Locate the cell with the specified text and output its [x, y] center coordinate. 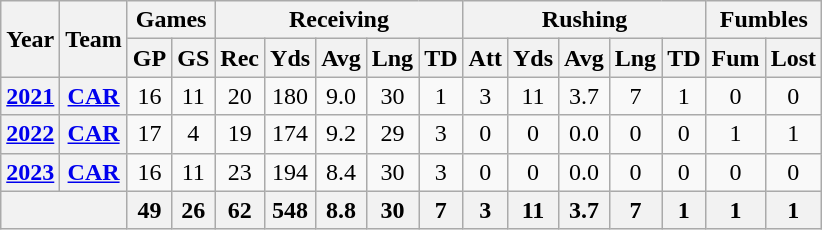
Year [30, 39]
9.0 [342, 96]
4 [194, 134]
Receiving [339, 20]
174 [290, 134]
Team [94, 39]
20 [240, 96]
26 [194, 210]
23 [240, 172]
GS [194, 58]
Fum [736, 58]
29 [392, 134]
9.2 [342, 134]
8.4 [342, 172]
Lost [793, 58]
194 [290, 172]
Att [485, 58]
Rec [240, 58]
8.8 [342, 210]
Fumbles [764, 20]
2021 [30, 96]
Games [170, 20]
GP [149, 58]
180 [290, 96]
62 [240, 210]
Rushing [584, 20]
49 [149, 210]
548 [290, 210]
19 [240, 134]
2023 [30, 172]
2022 [30, 134]
17 [149, 134]
